Return the (x, y) coordinate for the center point of the cell that contains the specified text.  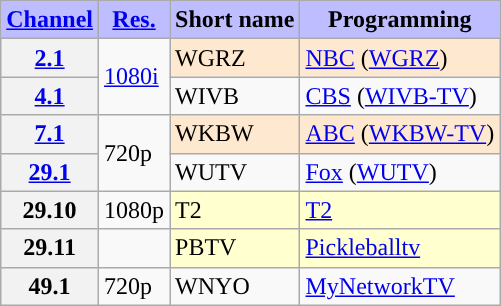
49.1 (50, 286)
Short name (235, 20)
Res. (134, 20)
7.1 (50, 134)
1080p (134, 210)
29.10 (50, 210)
1080i (134, 77)
29.1 (50, 172)
WKBW (235, 134)
PBTV (235, 248)
WGRZ (235, 58)
Programming (400, 20)
Pickleballtv (400, 248)
Fox (WUTV) (400, 172)
WNYO (235, 286)
WUTV (235, 172)
Channel (50, 20)
NBC (WGRZ) (400, 58)
WIVB (235, 96)
4.1 (50, 96)
ABC (WKBW-TV) (400, 134)
2.1 (50, 58)
MyNetworkTV (400, 286)
29.11 (50, 248)
CBS (WIVB-TV) (400, 96)
